Determine the [x, y] coordinate at the center of the cell enclosing the given text.  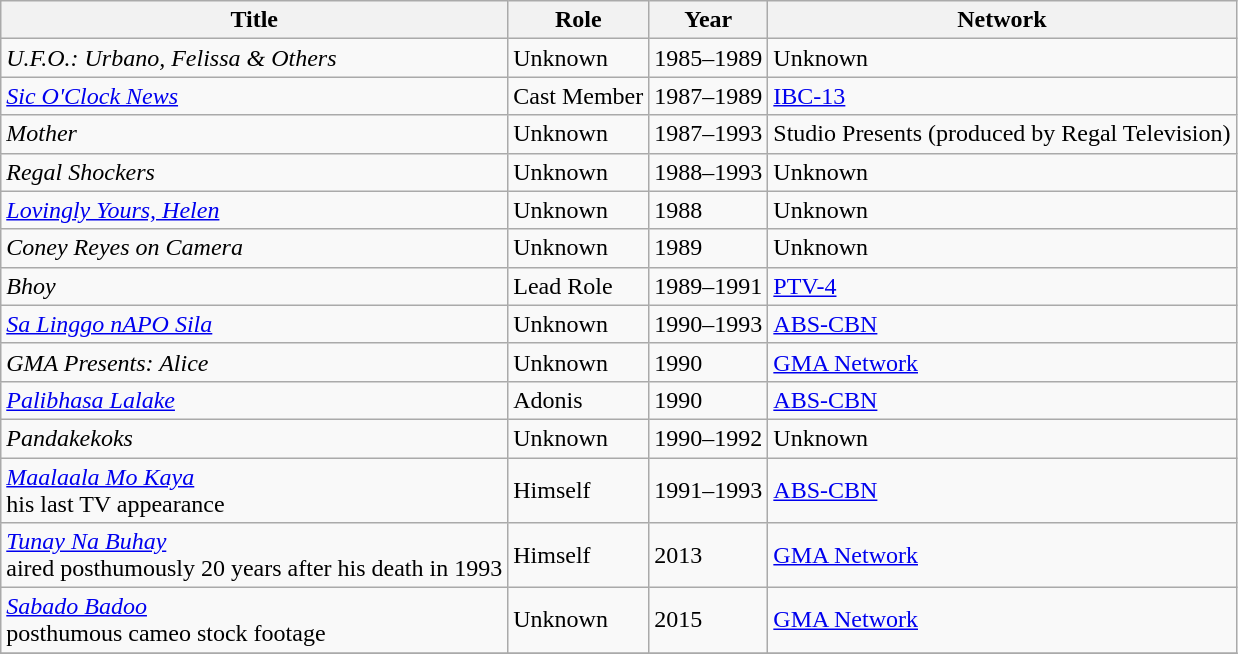
Sic O'Clock News [254, 96]
Coney Reyes on Camera [254, 248]
1988 [708, 210]
2015 [708, 620]
Adonis [578, 400]
1987–1989 [708, 96]
Lead Role [578, 286]
1985–1989 [708, 58]
Maalaala Mo Kayahis last TV appearance [254, 490]
1990–1993 [708, 324]
1987–1993 [708, 134]
GMA Presents: Alice [254, 362]
IBC-13 [1002, 96]
Studio Presents (produced by Regal Television) [1002, 134]
Sabado Badooposthumous cameo stock footage [254, 620]
Tunay Na Buhayaired posthumously 20 years after his death in 1993 [254, 556]
1991–1993 [708, 490]
Palibhasa Lalake [254, 400]
1989–1991 [708, 286]
Role [578, 20]
1990–1992 [708, 438]
2013 [708, 556]
U.F.O.: Urbano, Felissa & Others [254, 58]
Sa Linggo nAPO Sila [254, 324]
Regal Shockers [254, 172]
Mother [254, 134]
Cast Member [578, 96]
Year [708, 20]
1988–1993 [708, 172]
Pandakekoks [254, 438]
Bhoy [254, 286]
Title [254, 20]
PTV-4 [1002, 286]
Network [1002, 20]
1989 [708, 248]
Lovingly Yours, Helen [254, 210]
